Locate the cell with the specified text and output its (X, Y) center coordinate. 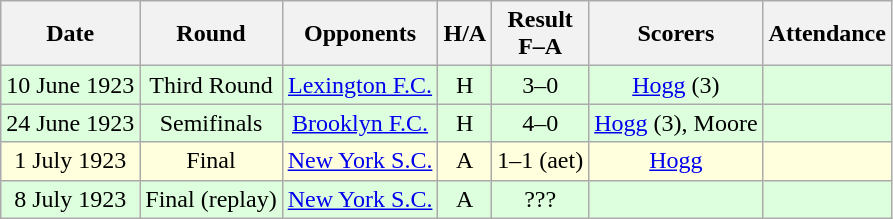
8 July 1923 (70, 199)
Final (211, 161)
Scorers (676, 34)
??? (540, 199)
Hogg (3) (676, 85)
1 July 1923 (70, 161)
Brooklyn F.C. (360, 123)
ResultF–A (540, 34)
Lexington F.C. (360, 85)
Opponents (360, 34)
Hogg (676, 161)
Final (replay) (211, 199)
Attendance (827, 34)
10 June 1923 (70, 85)
Third Round (211, 85)
Hogg (3), Moore (676, 123)
H/A (465, 34)
Date (70, 34)
24 June 1923 (70, 123)
4–0 (540, 123)
1–1 (aet) (540, 161)
Semifinals (211, 123)
Round (211, 34)
3–0 (540, 85)
